Search for the cell housing the specified text and yield its (X, Y) center coordinate. 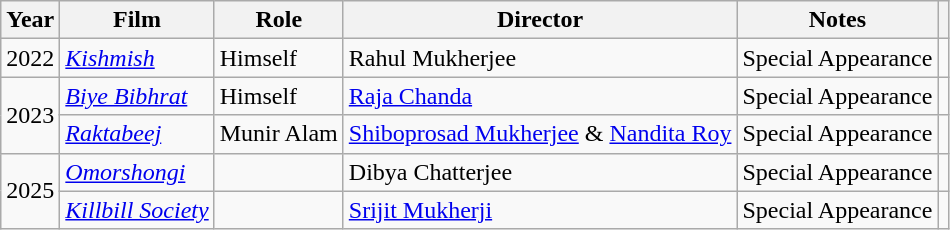
Notes (838, 20)
Srijit Mukherji (540, 210)
Munir Alam (278, 134)
Kishmish (137, 58)
Shiboprosad Mukherjee & Nandita Roy (540, 134)
Killbill Society (137, 210)
Director (540, 20)
Role (278, 20)
Rahul Mukherjee (540, 58)
2022 (30, 58)
Year (30, 20)
2023 (30, 115)
Biye Bibhrat (137, 96)
Dibya Chatterjee (540, 172)
Raktabeej (137, 134)
Film (137, 20)
Raja Chanda (540, 96)
2025 (30, 191)
Omorshongi (137, 172)
